Identify which cell holds the provided text, then report its [x, y] central coordinate. 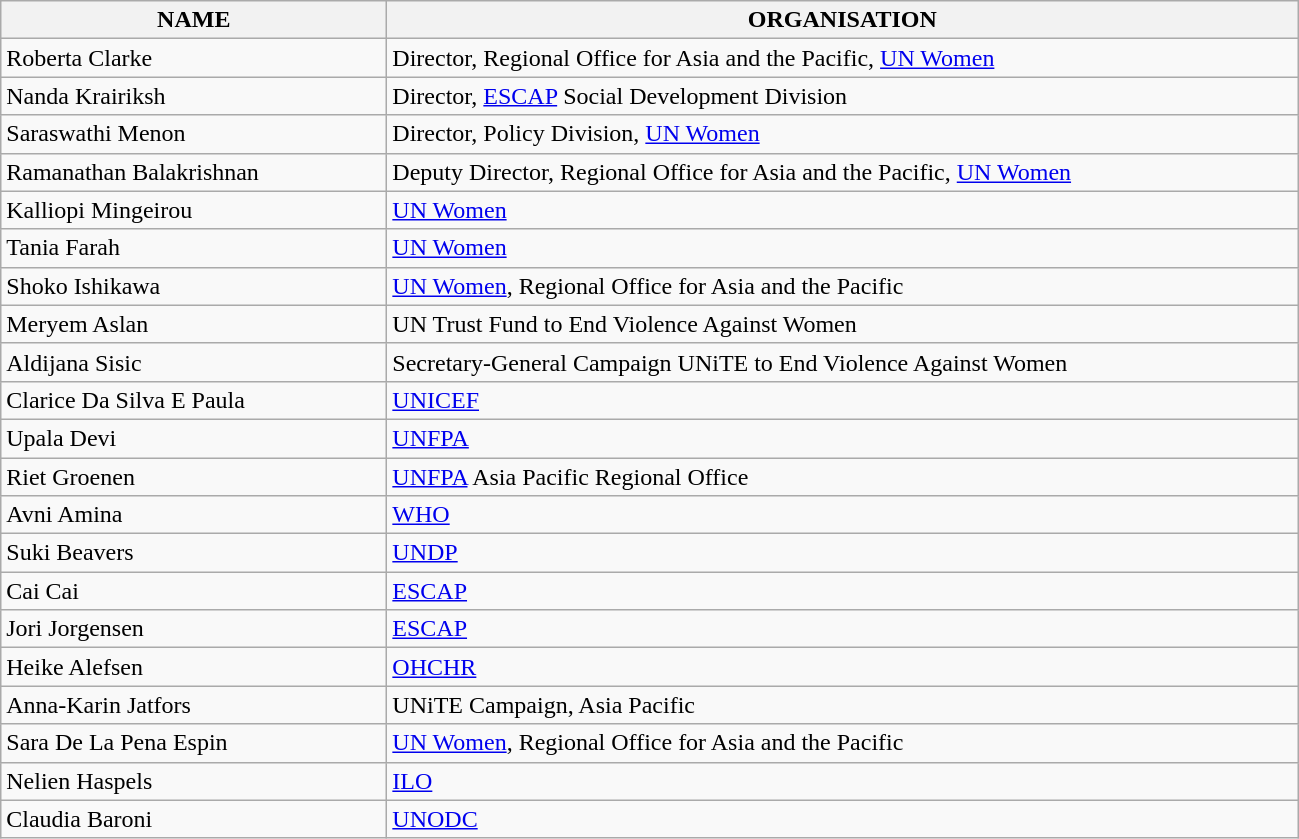
Director, ESCAP Social Development Division [842, 96]
Jori Jorgensen [194, 629]
UNODC [842, 819]
Heike Alefsen [194, 667]
UNICEF [842, 400]
UNFPA Asia Pacific Regional Office [842, 477]
Secretary-General Campaign UNiTE to End Violence Against Women [842, 362]
Upala Devi [194, 438]
WHO [842, 515]
Nanda Krairiksh [194, 96]
Director, Regional Office for Asia and the Pacific, UN Women [842, 58]
Clarice Da Silva E Paula [194, 400]
UNDP [842, 553]
ORGANISATION [842, 20]
OHCHR [842, 667]
Ramanathan Balakrishnan [194, 172]
Kalliopi Mingeirou [194, 210]
Saraswathi Menon [194, 134]
UNiTE Campaign, Asia Pacific [842, 705]
Meryem Aslan [194, 324]
Shoko Ishikawa [194, 286]
ILO [842, 781]
Tania Farah [194, 248]
Cai Cai [194, 591]
UNFPA [842, 438]
Aldijana Sisic [194, 362]
Sara De La Pena Espin [194, 743]
Roberta Clarke [194, 58]
UN Trust Fund to End Violence Against Women [842, 324]
Deputy Director, Regional Office for Asia and the Pacific, UN Women [842, 172]
Nelien Haspels [194, 781]
Suki Beavers [194, 553]
Claudia Baroni [194, 819]
Director, Policy Division, UN Women [842, 134]
Avni Amina [194, 515]
Anna-Karin Jatfors [194, 705]
Riet Groenen [194, 477]
NAME [194, 20]
